Scan for the cell matching the given text and deliver its [x, y] coordinate at center. 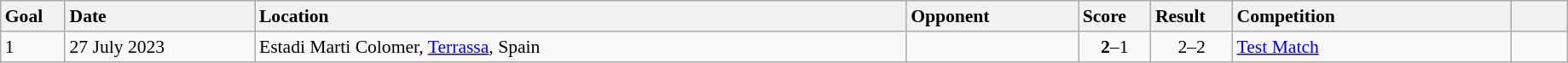
2–2 [1192, 47]
Test Match [1373, 47]
2–1 [1115, 47]
1 [33, 47]
Goal [33, 16]
Opponent [992, 16]
Location [581, 16]
Estadi Marti Colomer, Terrassa, Spain [581, 47]
27 July 2023 [159, 47]
Score [1115, 16]
Competition [1373, 16]
Result [1192, 16]
Date [159, 16]
